Pinpoint the cell where the given text exists, returning its (x, y) midpoint coordinate. 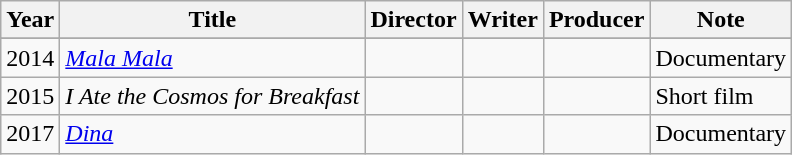
Dina (212, 134)
Director (414, 20)
Mala Mala (212, 58)
Short film (721, 96)
Year (30, 20)
2015 (30, 96)
Writer (502, 20)
Note (721, 20)
2014 (30, 58)
Producer (596, 20)
2017 (30, 134)
Title (212, 20)
I Ate the Cosmos for Breakfast (212, 96)
